Return [X, Y] of the center of cell containing provided text 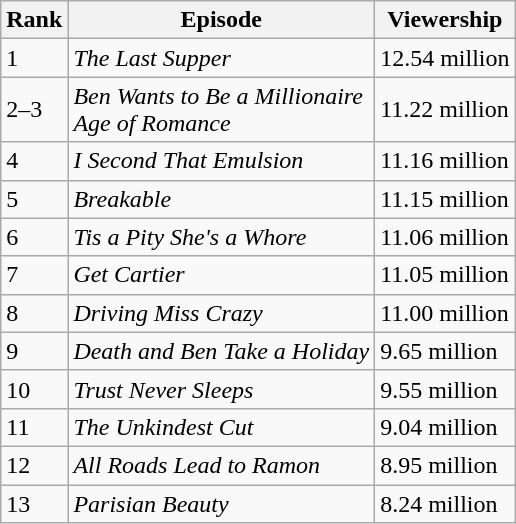
11.16 million [445, 161]
10 [34, 389]
Breakable [222, 199]
11.06 million [445, 237]
Driving Miss Crazy [222, 313]
2–3 [34, 110]
11.15 million [445, 199]
Episode [222, 20]
Get Cartier [222, 275]
5 [34, 199]
Rank [34, 20]
Death and Ben Take a Holiday [222, 351]
Tis a Pity She's a Whore [222, 237]
9.04 million [445, 427]
All Roads Lead to Ramon [222, 465]
8 [34, 313]
11 [34, 427]
Viewership [445, 20]
4 [34, 161]
7 [34, 275]
8.95 million [445, 465]
12.54 million [445, 58]
1 [34, 58]
I Second That Emulsion [222, 161]
13 [34, 503]
8.24 million [445, 503]
The Unkindest Cut [222, 427]
9.55 million [445, 389]
The Last Supper [222, 58]
12 [34, 465]
Parisian Beauty [222, 503]
11.00 million [445, 313]
9 [34, 351]
Ben Wants to Be a MillionaireAge of Romance [222, 110]
9.65 million [445, 351]
Trust Never Sleeps [222, 389]
11.22 million [445, 110]
6 [34, 237]
11.05 million [445, 275]
